Capture the cell that displays the provided text and extract its (x, y) central coordinate. 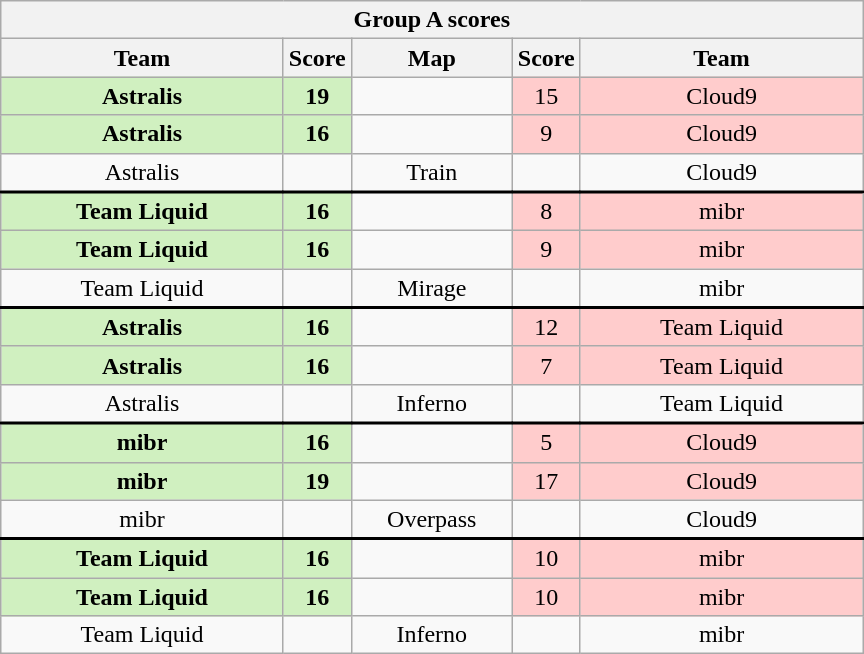
Mirage (432, 288)
Overpass (432, 520)
15 (546, 96)
7 (546, 365)
17 (546, 481)
Group A scores (432, 20)
8 (546, 212)
Map (432, 58)
Train (432, 172)
12 (546, 328)
5 (546, 442)
